Return [x, y] of the center of cell containing provided text 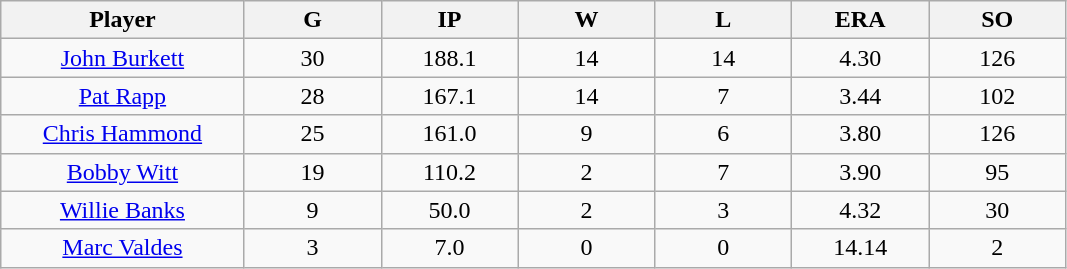
ERA [860, 20]
3.80 [860, 134]
110.2 [450, 172]
3.44 [860, 96]
Player [122, 20]
L [724, 20]
W [586, 20]
Pat Rapp [122, 96]
7.0 [450, 248]
IP [450, 20]
Chris Hammond [122, 134]
19 [312, 172]
161.0 [450, 134]
167.1 [450, 96]
SO [998, 20]
3.90 [860, 172]
28 [312, 96]
25 [312, 134]
Willie Banks [122, 210]
4.32 [860, 210]
14.14 [860, 248]
102 [998, 96]
4.30 [860, 58]
6 [724, 134]
Marc Valdes [122, 248]
50.0 [450, 210]
188.1 [450, 58]
Bobby Witt [122, 172]
G [312, 20]
95 [998, 172]
John Burkett [122, 58]
